Search for the cell housing the specified text and yield its [X, Y] center coordinate. 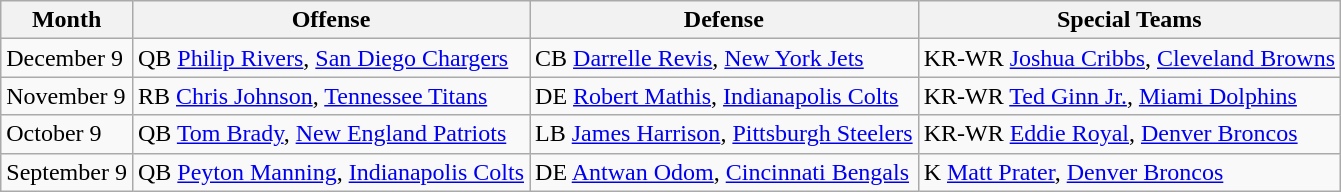
November 9 [67, 96]
QB Tom Brady, New England Patriots [330, 134]
Defense [724, 20]
September 9 [67, 172]
DE Antwan Odom, Cincinnati Bengals [724, 172]
QB Philip Rivers, San Diego Chargers [330, 58]
KR-WR Ted Ginn Jr., Miami Dolphins [1129, 96]
CB Darrelle Revis, New York Jets [724, 58]
December 9 [67, 58]
K Matt Prater, Denver Broncos [1129, 172]
Offense [330, 20]
October 9 [67, 134]
Special Teams [1129, 20]
KR-WR Joshua Cribbs, Cleveland Browns [1129, 58]
LB James Harrison, Pittsburgh Steelers [724, 134]
RB Chris Johnson, Tennessee Titans [330, 96]
DE Robert Mathis, Indianapolis Colts [724, 96]
Month [67, 20]
KR-WR Eddie Royal, Denver Broncos [1129, 134]
QB Peyton Manning, Indianapolis Colts [330, 172]
